Identify which cell holds the provided text, then report its (X, Y) central coordinate. 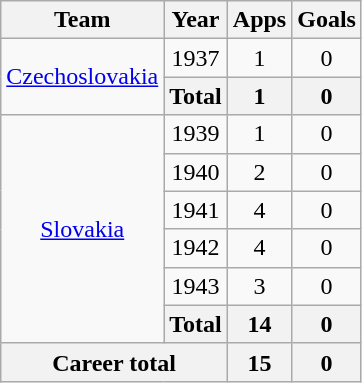
Year (196, 20)
15 (259, 362)
Czechoslovakia (82, 77)
Goals (327, 20)
Career total (114, 362)
1941 (196, 210)
Apps (259, 20)
1937 (196, 58)
14 (259, 324)
1942 (196, 248)
1940 (196, 172)
2 (259, 172)
Team (82, 20)
1943 (196, 286)
1939 (196, 134)
3 (259, 286)
Slovakia (82, 229)
